Determine the (x, y) coordinate at the center of the cell enclosing the given text.  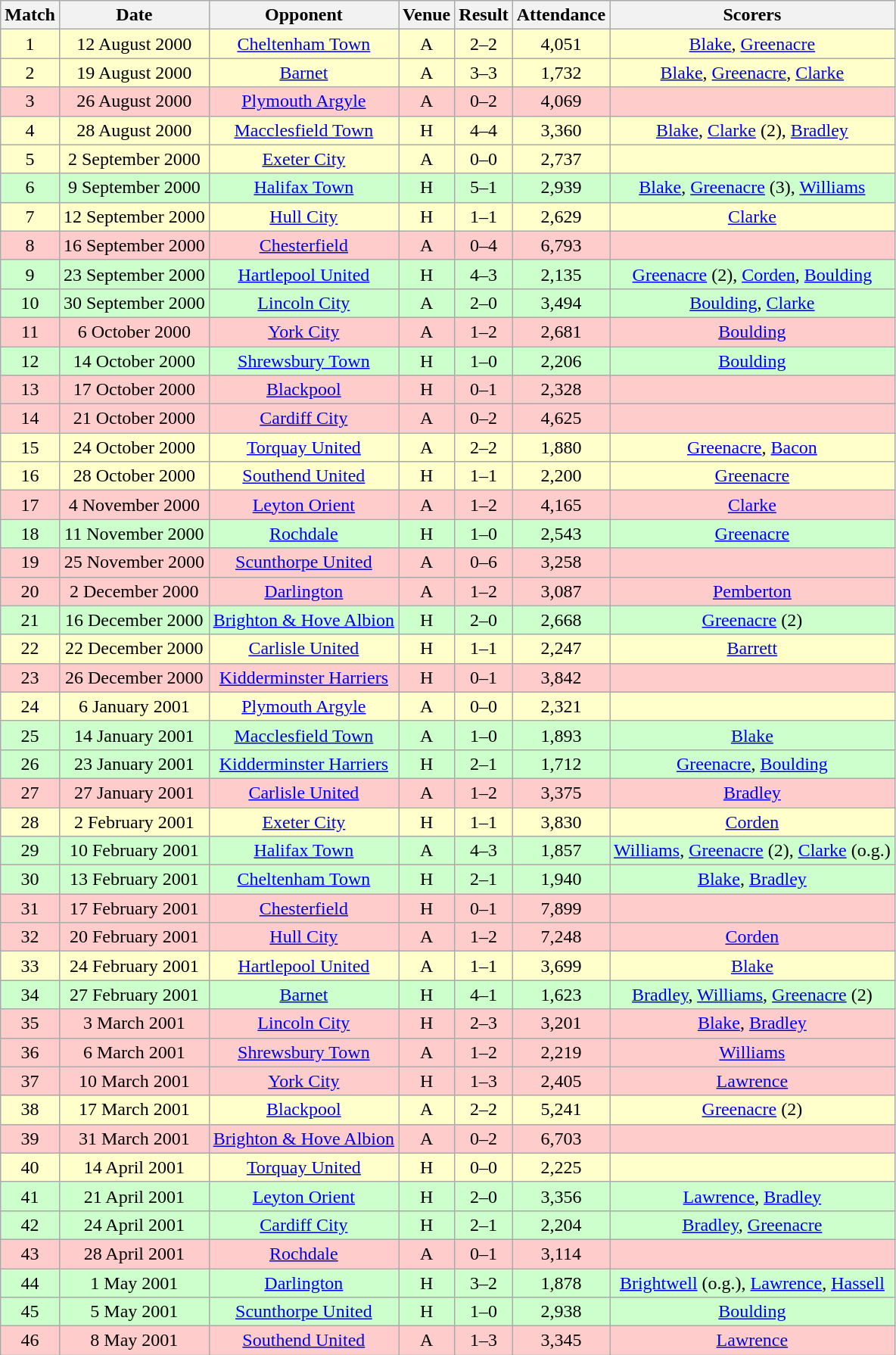
2,225 (561, 1167)
12 September 2000 (134, 216)
0–6 (484, 562)
12 (30, 361)
36 (30, 1052)
2 September 2000 (134, 159)
1,880 (561, 447)
3 March 2001 (134, 1023)
6 January 2001 (134, 706)
2,405 (561, 1081)
14 January 2001 (134, 735)
23 September 2000 (134, 274)
0–4 (484, 245)
27 (30, 793)
2,321 (561, 706)
2,543 (561, 534)
17 March 2001 (134, 1110)
3,114 (561, 1254)
6,793 (561, 245)
3 (30, 101)
1,712 (561, 764)
35 (30, 1023)
3–2 (484, 1283)
11 (30, 332)
2,939 (561, 188)
10 March 2001 (134, 1081)
26 December 2000 (134, 677)
1,732 (561, 73)
16 (30, 476)
Blake, Clarke (2), Bradley (752, 130)
22 December 2000 (134, 649)
4,625 (561, 419)
Match (30, 15)
21 October 2000 (134, 419)
Barrett (752, 649)
1 May 2001 (134, 1283)
1,878 (561, 1283)
3–3 (484, 73)
2,204 (561, 1225)
3,345 (561, 1341)
14 April 2001 (134, 1167)
16 December 2000 (134, 620)
27 February 2001 (134, 995)
14 (30, 419)
Brightwell (o.g.), Lawrence, Hassell (752, 1283)
5,241 (561, 1110)
28 April 2001 (134, 1254)
8 (30, 245)
28 October 2000 (134, 476)
Date (134, 15)
40 (30, 1167)
3,201 (561, 1023)
2,681 (561, 332)
3,258 (561, 562)
24 April 2001 (134, 1225)
2,206 (561, 361)
5 May 2001 (134, 1312)
9 September 2000 (134, 188)
32 (30, 937)
15 (30, 447)
43 (30, 1254)
23 (30, 677)
Bradley, Greenacre (752, 1225)
3,494 (561, 303)
25 November 2000 (134, 562)
7,899 (561, 908)
2 February 2001 (134, 821)
14 October 2000 (134, 361)
3,842 (561, 677)
21 April 2001 (134, 1196)
Scorers (752, 15)
Greenacre, Boulding (752, 764)
24 October 2000 (134, 447)
19 August 2000 (134, 73)
28 (30, 821)
39 (30, 1139)
21 (30, 620)
Pemberton (752, 591)
Bradley (752, 793)
Venue (427, 15)
17 February 2001 (134, 908)
19 (30, 562)
Blake, Greenacre (752, 44)
3,087 (561, 591)
2,135 (561, 274)
30 (30, 880)
44 (30, 1283)
2,629 (561, 216)
6,703 (561, 1139)
Bradley, Williams, Greenacre (2) (752, 995)
30 September 2000 (134, 303)
3,356 (561, 1196)
1,857 (561, 851)
4 (30, 130)
20 (30, 591)
6 (30, 188)
3,699 (561, 966)
37 (30, 1081)
4,051 (561, 44)
16 September 2000 (134, 245)
8 May 2001 (134, 1341)
33 (30, 966)
25 (30, 735)
1,623 (561, 995)
3,360 (561, 130)
Williams (752, 1052)
7,248 (561, 937)
10 (30, 303)
23 January 2001 (134, 764)
4,165 (561, 505)
22 (30, 649)
12 August 2000 (134, 44)
2,938 (561, 1312)
31 (30, 908)
13 February 2001 (134, 880)
3,375 (561, 793)
18 (30, 534)
Blake, Greenacre, Clarke (752, 73)
Opponent (303, 15)
26 August 2000 (134, 101)
Greenacre, Bacon (752, 447)
42 (30, 1225)
20 February 2001 (134, 937)
6 March 2001 (134, 1052)
Result (484, 15)
1,940 (561, 880)
Williams, Greenacre (2), Clarke (o.g.) (752, 851)
Attendance (561, 15)
2,328 (561, 390)
17 (30, 505)
26 (30, 764)
10 February 2001 (134, 851)
7 (30, 216)
4–1 (484, 995)
1 (30, 44)
2,247 (561, 649)
24 February 2001 (134, 966)
28 August 2000 (134, 130)
2,668 (561, 620)
5 (30, 159)
2 (30, 73)
4 November 2000 (134, 505)
2,219 (561, 1052)
Boulding, Clarke (752, 303)
34 (30, 995)
29 (30, 851)
31 March 2001 (134, 1139)
38 (30, 1110)
11 November 2000 (134, 534)
2–3 (484, 1023)
2,200 (561, 476)
17 October 2000 (134, 390)
Greenacre (2), Corden, Boulding (752, 274)
2 December 2000 (134, 591)
6 October 2000 (134, 332)
5–1 (484, 188)
9 (30, 274)
41 (30, 1196)
3,830 (561, 821)
13 (30, 390)
1,893 (561, 735)
27 January 2001 (134, 793)
24 (30, 706)
45 (30, 1312)
Lawrence, Bradley (752, 1196)
2,737 (561, 159)
Blake, Greenacre (3), Williams (752, 188)
4,069 (561, 101)
4–4 (484, 130)
46 (30, 1341)
